Search for the cell housing the specified text and yield its (x, y) center coordinate. 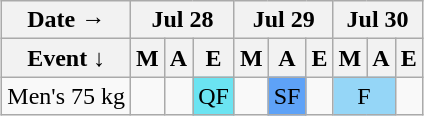
F (364, 96)
Jul 30 (378, 20)
Jul 29 (284, 20)
Men's 75 kg (66, 96)
Jul 28 (183, 20)
QF (214, 96)
Date → (66, 20)
Event ↓ (66, 58)
SF (287, 96)
